Return the [X, Y] coordinate for the center point of the cell that contains the specified text.  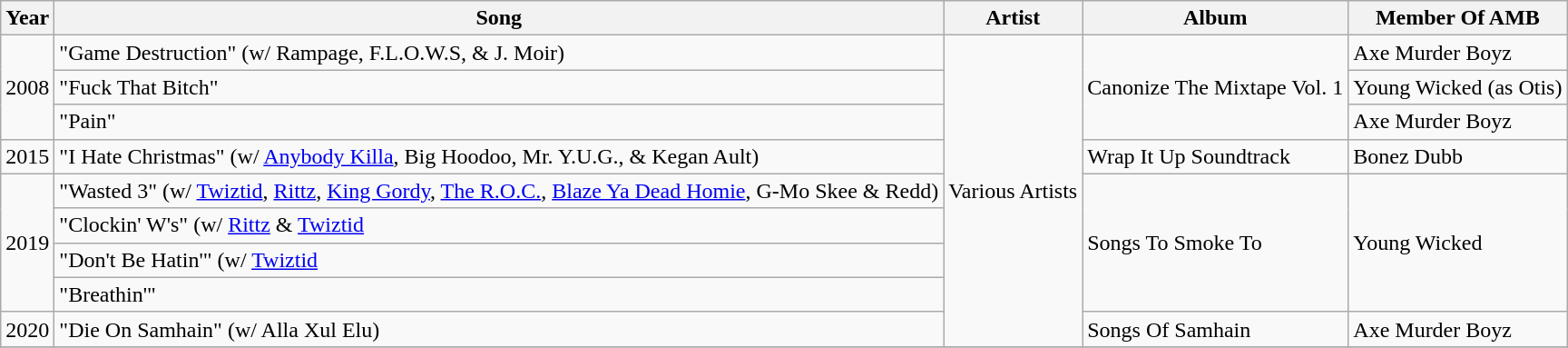
"Clockin' W's" (w/ Rittz & Twiztid [499, 225]
"Die On Samhain" (w/ Alla Xul Elu) [499, 329]
Album [1216, 18]
Wrap It Up Soundtrack [1216, 156]
"Game Destruction" (w/ Rampage, F.L.O.W.S, & J. Moir) [499, 53]
"Don't Be Hatin'" (w/ Twiztid [499, 260]
Artist [1013, 18]
Young Wicked (as Otis) [1457, 87]
"Breathin'" [499, 294]
Young Wicked [1457, 243]
"Fuck That Bitch" [499, 87]
Various Artists [1013, 191]
Canonize The Mixtape Vol. 1 [1216, 87]
"Pain" [499, 122]
Songs Of Samhain [1216, 329]
Member Of AMB [1457, 18]
Songs To Smoke To [1216, 243]
2020 [27, 329]
"I Hate Christmas" (w/ Anybody Killa, Big Hoodoo, Mr. Y.U.G., & Kegan Ault) [499, 156]
"Wasted 3" (w/ Twiztid, Rittz, King Gordy, The R.O.C., Blaze Ya Dead Homie, G-Mo Skee & Redd) [499, 191]
Song [499, 18]
2019 [27, 243]
2015 [27, 156]
Bonez Dubb [1457, 156]
Year [27, 18]
2008 [27, 87]
